Capture the cell that displays the provided text and extract its [x, y] central coordinate. 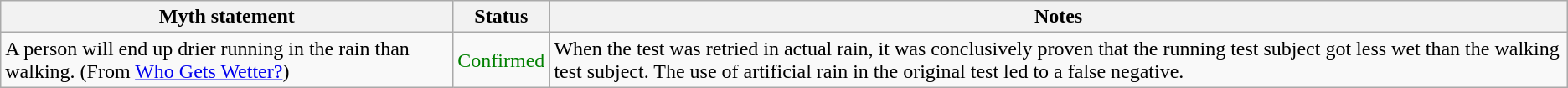
A person will end up drier running in the rain than walking. (From Who Gets Wetter?) [227, 60]
Status [501, 17]
Notes [1059, 17]
Confirmed [501, 60]
Myth statement [227, 17]
